From the cell containing the given text, extract its center point as [X, Y] coordinate. 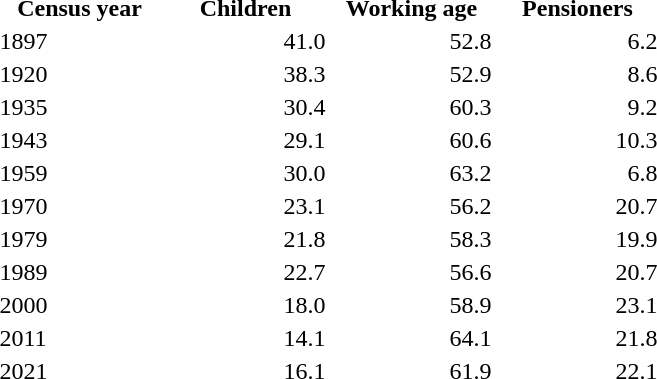
56.2 [412, 206]
23.1 [246, 206]
64.1 [412, 338]
60.3 [412, 107]
58.3 [412, 239]
14.1 [246, 338]
30.0 [246, 173]
63.2 [412, 173]
21.8 [246, 239]
29.1 [246, 140]
60.6 [412, 140]
18.0 [246, 305]
52.8 [412, 41]
52.9 [412, 74]
56.6 [412, 272]
38.3 [246, 74]
41.0 [246, 41]
58.9 [412, 305]
30.4 [246, 107]
22.7 [246, 272]
